Output the [X, Y] coordinate of the center of the cell containing the given text.  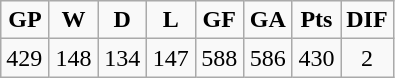
D [122, 20]
586 [268, 58]
2 [367, 58]
588 [220, 58]
GF [220, 20]
430 [316, 58]
Pts [316, 20]
DIF [367, 20]
W [74, 20]
429 [26, 58]
L [170, 20]
148 [74, 58]
GP [26, 20]
GA [268, 20]
147 [170, 58]
134 [122, 58]
